Determine the [x, y] coordinate at the center of the cell enclosing the given text.  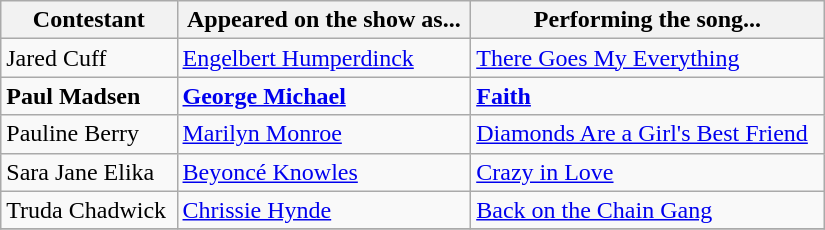
Crazy in Love [648, 172]
Diamonds Are a Girl's Best Friend [648, 134]
Contestant [89, 20]
Pauline Berry [89, 134]
There Goes My Everything [648, 58]
Performing the song... [648, 20]
George Michael [324, 96]
Marilyn Monroe [324, 134]
Back on the Chain Gang [648, 210]
Engelbert Humperdinck [324, 58]
Beyoncé Knowles [324, 172]
Appeared on the show as... [324, 20]
Faith [648, 96]
Paul Madsen [89, 96]
Jared Cuff [89, 58]
Chrissie Hynde [324, 210]
Sara Jane Elika [89, 172]
Truda Chadwick [89, 210]
